Return the [x, y] coordinate for the center point of the cell that contains the specified text.  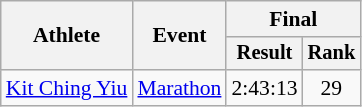
Rank [332, 54]
Event [179, 36]
2:43:13 [264, 88]
Final [293, 19]
29 [332, 88]
Athlete [67, 36]
Result [264, 54]
Kit Ching Yiu [67, 88]
Marathon [179, 88]
